Extract the [x, y] coordinate from the center of the cell holding the provided text.  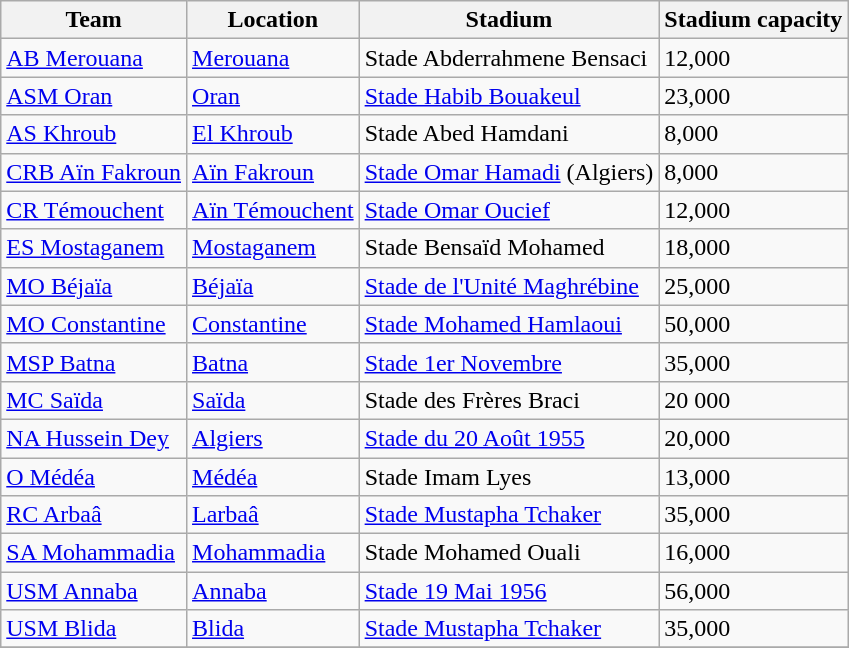
Stadium [509, 20]
El Khroub [274, 134]
ASM Oran [94, 96]
MSP Batna [94, 362]
Stade Mohamed Ouali [509, 553]
MC Saïda [94, 400]
MO Constantine [94, 324]
23,000 [754, 96]
Médéa [274, 477]
20,000 [754, 438]
Merouana [274, 58]
ES Mostaganem [94, 248]
Stade de l'Unité Maghrébine [509, 286]
Stade 19 Mai 1956 [509, 591]
Constantine [274, 324]
NA Hussein Dey [94, 438]
Stade Abed Hamdani [509, 134]
CR Témouchent [94, 210]
Stade Mohamed Hamlaoui [509, 324]
Stade Omar Hamadi (Algiers) [509, 172]
AB Merouana [94, 58]
O Médéa [94, 477]
50,000 [754, 324]
AS Khroub [94, 134]
Algiers [274, 438]
Team [94, 20]
13,000 [754, 477]
Stade du 20 Août 1955 [509, 438]
Aïn Fakroun [274, 172]
Mohammadia [274, 553]
CRB Aïn Fakroun [94, 172]
Stade 1er Novembre [509, 362]
18,000 [754, 248]
Location [274, 20]
Batna [274, 362]
USM Blida [94, 629]
SA Mohammadia [94, 553]
Aïn Témouchent [274, 210]
Stade Omar Oucief [509, 210]
Stade Abderrahmene Bensaci [509, 58]
Mostaganem [274, 248]
Larbaâ [274, 515]
Stade des Frères Braci [509, 400]
Stade Imam Lyes [509, 477]
Saïda [274, 400]
16,000 [754, 553]
USM Annaba [94, 591]
Stadium capacity [754, 20]
56,000 [754, 591]
Oran [274, 96]
MO Béjaïa [94, 286]
RC Arbaâ [94, 515]
Annaba [274, 591]
Stade Habib Bouakeul [509, 96]
Blida [274, 629]
20 000 [754, 400]
Stade Bensaïd Mohamed [509, 248]
Béjaïa [274, 286]
25,000 [754, 286]
